Identify which cell holds the provided text, then report its [X, Y] central coordinate. 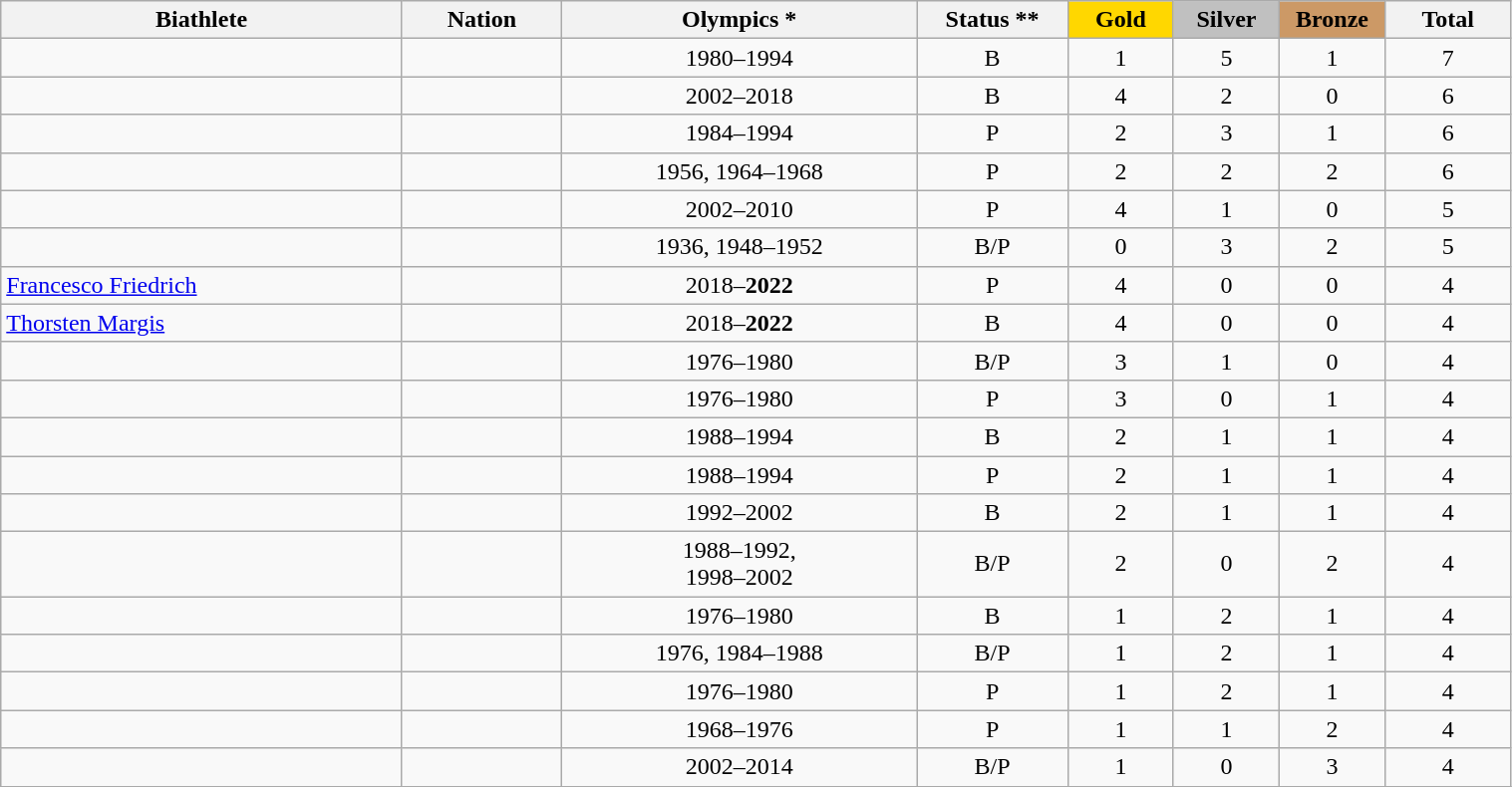
Thorsten Margis [201, 323]
Total [1448, 20]
1956, 1964–1968 [739, 171]
Francesco Friedrich [201, 285]
1968–1976 [739, 729]
1992–2002 [739, 513]
Nation [481, 20]
1988–1992, 1998–2002 [739, 564]
2002–2018 [739, 96]
Status ** [993, 20]
1980–1994 [739, 58]
2002–2010 [739, 209]
2002–2014 [739, 767]
Olympics * [739, 20]
Biathlete [201, 20]
1984–1994 [739, 133]
Gold [1120, 20]
7 [1448, 58]
Bronze [1332, 20]
1976, 1984–1988 [739, 654]
1936, 1948–1952 [739, 247]
Silver [1226, 20]
